Determine the [X, Y] coordinate at the center of the cell enclosing the given text.  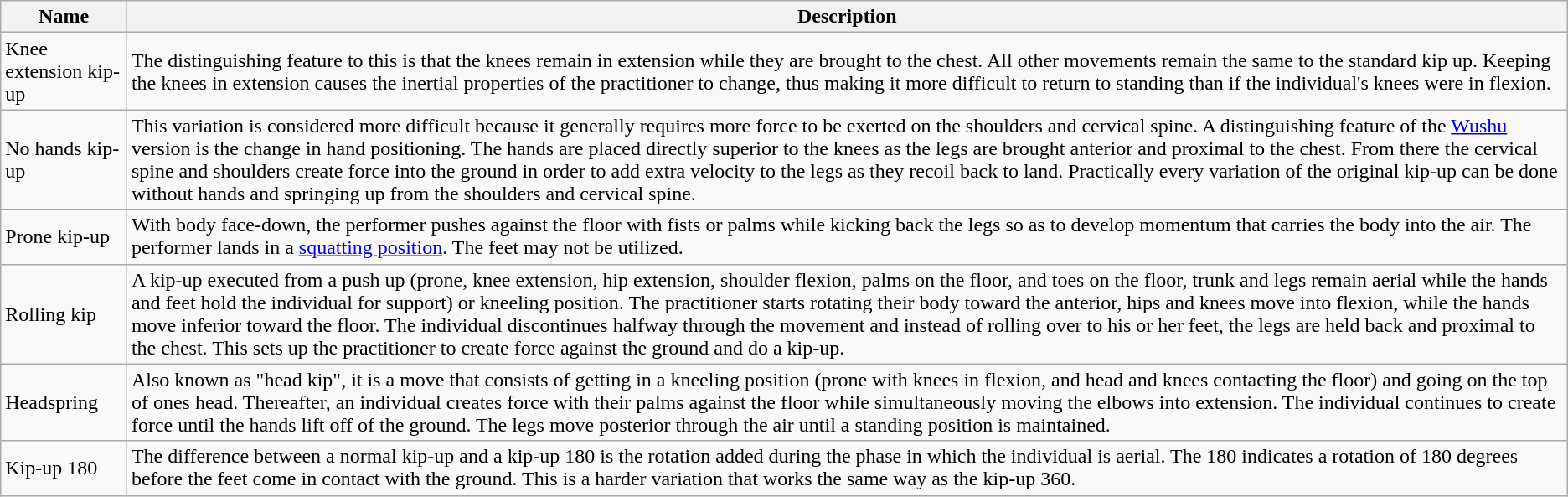
Headspring [64, 402]
Prone kip-up [64, 236]
Knee extension kip-up [64, 71]
No hands kip-up [64, 159]
Description [847, 17]
Rolling kip [64, 313]
Name [64, 17]
Kip-up 180 [64, 468]
